Capture the cell that displays the provided text and extract its (X, Y) central coordinate. 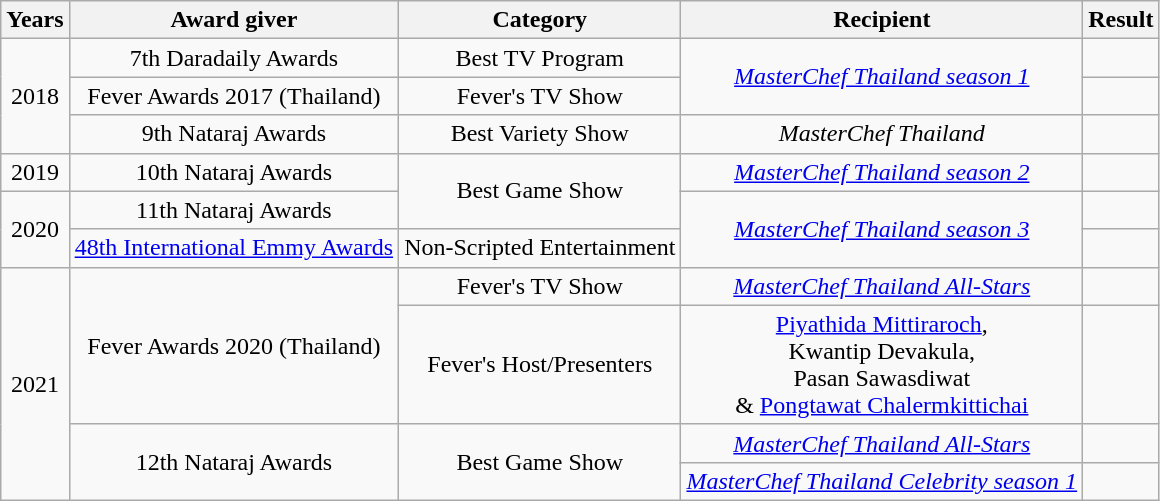
11th Nataraj Awards (234, 210)
MasterChef Thailand (882, 134)
Fever Awards 2017 (Thailand) (234, 96)
Fever's Host/Presenters (540, 364)
2018 (35, 96)
Best Variety Show (540, 134)
2019 (35, 172)
Piyathida Mittiraroch, Kwantip Devakula, Pasan Sawasdiwat & Pongtawat Chalermkittichai (882, 364)
MasterChef Thailand season 3 (882, 229)
Fever Awards 2020 (Thailand) (234, 346)
Category (540, 20)
Award giver (234, 20)
48th International Emmy Awards (234, 248)
Years (35, 20)
Recipient (882, 20)
10th Nataraj Awards (234, 172)
Result (1121, 20)
MasterChef Thailand Celebrity season 1 (882, 481)
Non-Scripted Entertainment (540, 248)
12th Nataraj Awards (234, 462)
Best TV Program (540, 58)
7th Daradaily Awards (234, 58)
2021 (35, 384)
MasterChef Thailand season 2 (882, 172)
9th Nataraj Awards (234, 134)
MasterChef Thailand season 1 (882, 77)
2020 (35, 229)
